From the cell containing the given text, extract its center point as (X, Y) coordinate. 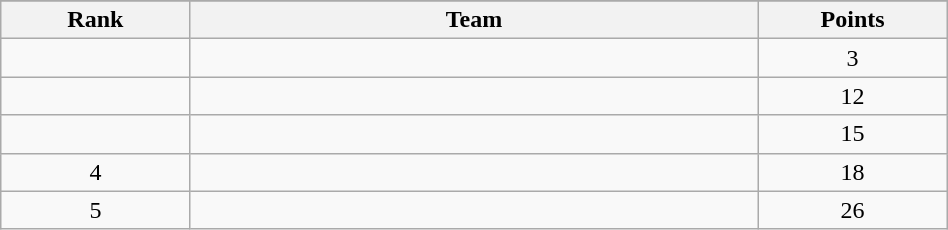
Team (474, 20)
15 (852, 134)
3 (852, 58)
12 (852, 96)
Points (852, 20)
4 (96, 172)
5 (96, 210)
18 (852, 172)
Rank (96, 20)
26 (852, 210)
